Return the [x, y] coordinate for the center point of the cell that contains the specified text.  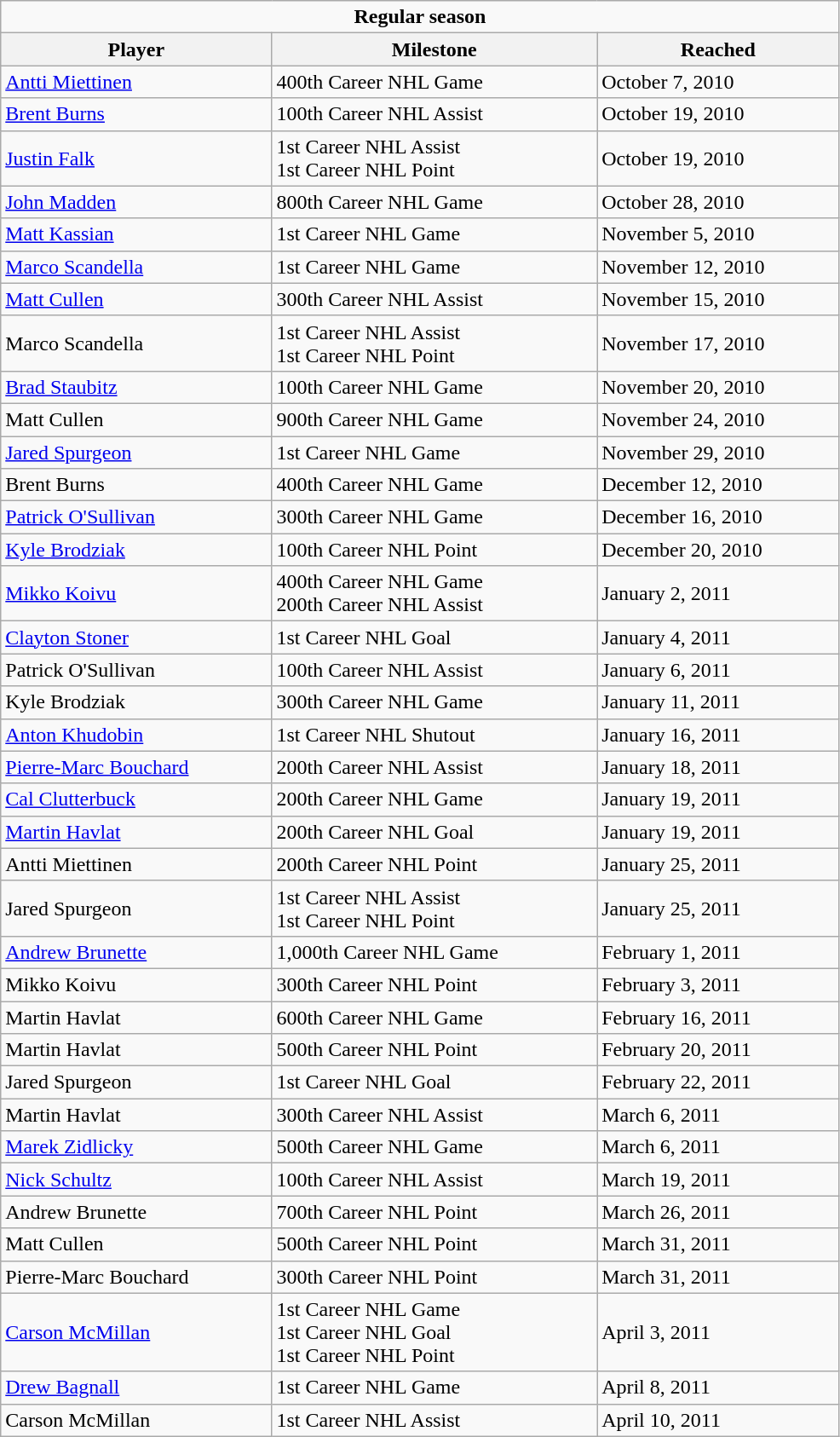
April 3, 2011 [719, 1332]
April 10, 2011 [719, 1420]
400th Career NHL Game200th Career NHL Assist [434, 593]
January 11, 2011 [719, 702]
October 7, 2010 [719, 82]
800th Career NHL Game [434, 202]
600th Career NHL Game [434, 1017]
March 26, 2011 [719, 1212]
500th Career NHL Game [434, 1147]
November 5, 2010 [719, 234]
1st Career NHL Game1st Career NHL Goal1st Career NHL Point [434, 1332]
100th Career NHL Game [434, 387]
John Madden [136, 202]
November 24, 2010 [719, 419]
February 20, 2011 [719, 1050]
April 8, 2011 [719, 1388]
November 17, 2010 [719, 343]
January 18, 2011 [719, 767]
Milestone [434, 49]
Justin Falk [136, 159]
January 2, 2011 [719, 593]
December 16, 2010 [719, 517]
Clayton Stoner [136, 638]
February 3, 2011 [719, 984]
900th Career NHL Game [434, 419]
November 29, 2010 [719, 453]
November 12, 2010 [719, 267]
Cal Clutterbuck [136, 799]
December 20, 2010 [719, 550]
200th Career NHL Goal [434, 832]
February 22, 2011 [719, 1082]
1st Career NHL Assist [434, 1420]
January 6, 2011 [719, 670]
700th Career NHL Point [434, 1212]
February 16, 2011 [719, 1017]
Brad Staubitz [136, 387]
1st Career NHL Shutout [434, 735]
Player [136, 49]
January 4, 2011 [719, 638]
Anton Khudobin [136, 735]
March 19, 2011 [719, 1180]
100th Career NHL Point [434, 550]
Matt Kassian [136, 234]
Marek Zidlicky [136, 1147]
Nick Schultz [136, 1180]
January 16, 2011 [719, 735]
Reached [719, 49]
Drew Bagnall [136, 1388]
200th Career NHL Point [434, 864]
200th Career NHL Game [434, 799]
Regular season [420, 17]
200th Career NHL Assist [434, 767]
November 20, 2010 [719, 387]
November 15, 2010 [719, 299]
February 1, 2011 [719, 952]
October 28, 2010 [719, 202]
December 12, 2010 [719, 485]
1,000th Career NHL Game [434, 952]
